Pinpoint the cell where the given text exists, returning its (x, y) midpoint coordinate. 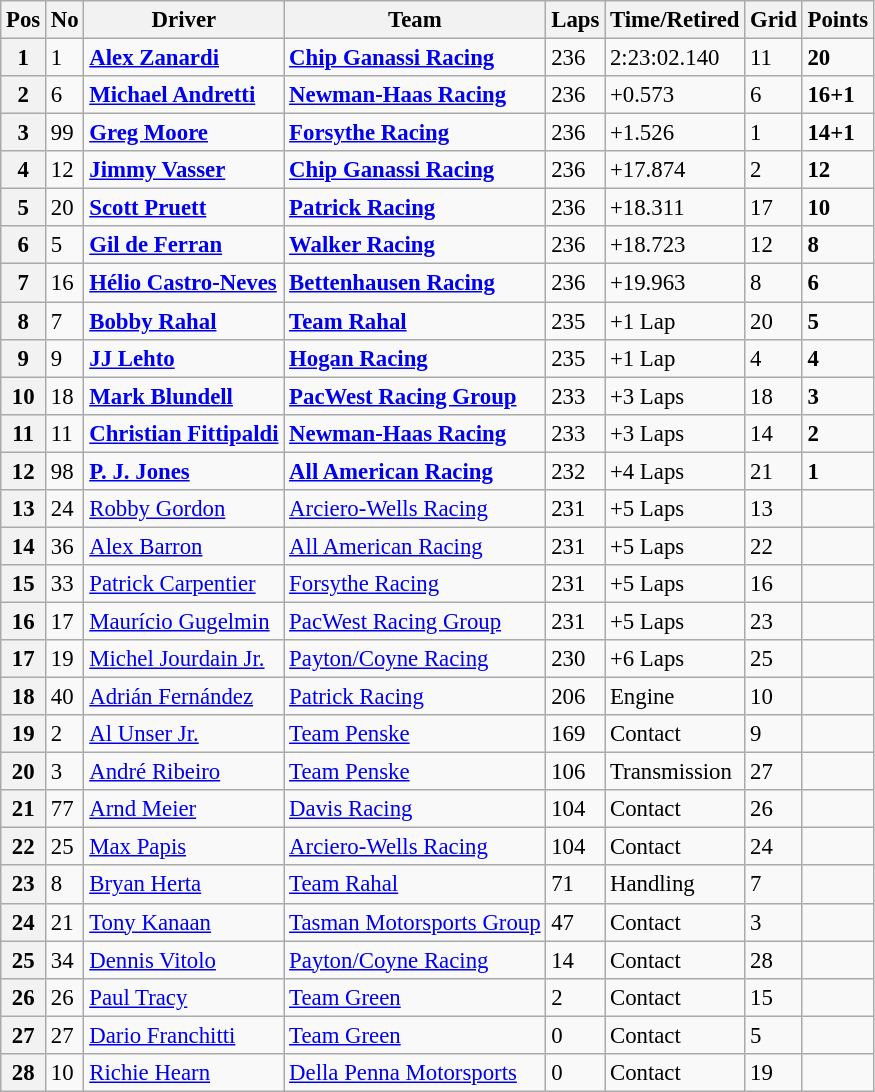
+6 Laps (675, 659)
No (65, 20)
Team (415, 20)
Hogan Racing (415, 358)
+1.526 (675, 133)
JJ Lehto (184, 358)
40 (65, 697)
Time/Retired (675, 20)
P. J. Jones (184, 471)
Points (838, 20)
Dennis Vitolo (184, 960)
Gil de Ferran (184, 245)
Patrick Carpentier (184, 584)
98 (65, 471)
206 (576, 697)
Dario Franchitti (184, 1035)
14+1 (838, 133)
Tasman Motorsports Group (415, 922)
230 (576, 659)
106 (576, 772)
+0.573 (675, 95)
Handling (675, 885)
2:23:02.140 (675, 58)
Bettenhausen Racing (415, 283)
Driver (184, 20)
Scott Pruett (184, 208)
47 (576, 922)
Transmission (675, 772)
Engine (675, 697)
33 (65, 584)
+19.963 (675, 283)
Maurício Gugelmin (184, 621)
Walker Racing (415, 245)
+17.874 (675, 170)
Hélio Castro-Neves (184, 283)
André Ribeiro (184, 772)
Robby Gordon (184, 509)
232 (576, 471)
Della Penna Motorsports (415, 1073)
Alex Barron (184, 546)
Adrián Fernández (184, 697)
Greg Moore (184, 133)
Bobby Rahal (184, 321)
Davis Racing (415, 809)
99 (65, 133)
+18.723 (675, 245)
77 (65, 809)
Laps (576, 20)
Tony Kanaan (184, 922)
16+1 (838, 95)
Michael Andretti (184, 95)
36 (65, 546)
Michel Jourdain Jr. (184, 659)
Jimmy Vasser (184, 170)
Christian Fittipaldi (184, 433)
169 (576, 734)
Max Papis (184, 847)
+18.311 (675, 208)
Grid (774, 20)
Richie Hearn (184, 1073)
Al Unser Jr. (184, 734)
Pos (24, 20)
Mark Blundell (184, 396)
71 (576, 885)
34 (65, 960)
Paul Tracy (184, 997)
Alex Zanardi (184, 58)
+4 Laps (675, 471)
Arnd Meier (184, 809)
Bryan Herta (184, 885)
